Return the [x, y] coordinate for the center point of the cell that contains the specified text.  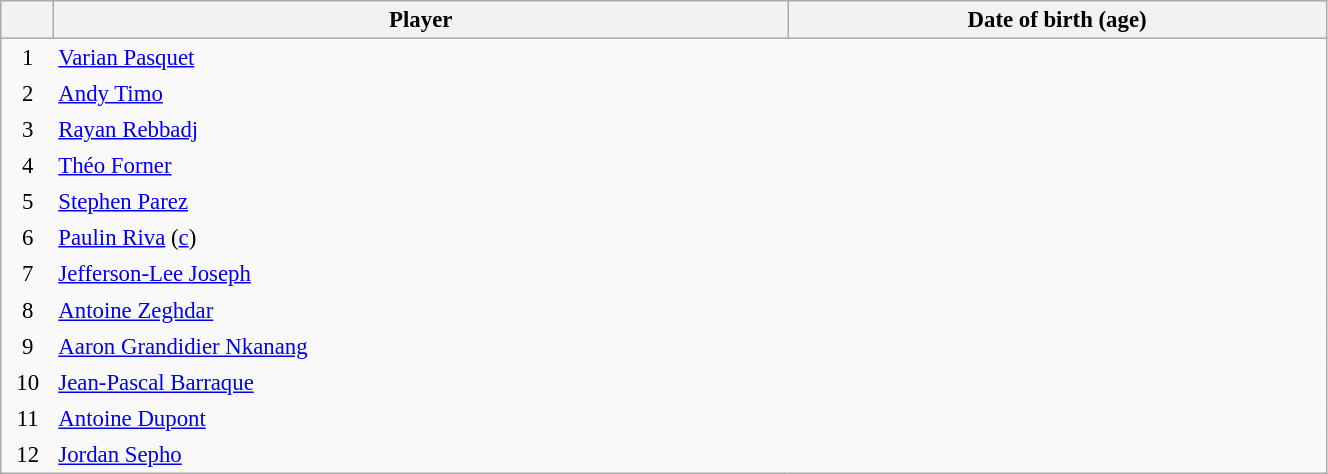
Player [421, 20]
Jean-Pascal Barraque [421, 382]
7 [28, 274]
Aaron Grandidier Nkanang [421, 346]
2 [28, 93]
10 [28, 382]
Théo Forner [421, 166]
Date of birth (age) [1058, 20]
Paulin Riva (c) [421, 238]
5 [28, 202]
Varian Pasquet [421, 58]
Andy Timo [421, 93]
4 [28, 166]
Jefferson-Lee Joseph [421, 274]
9 [28, 346]
6 [28, 238]
3 [28, 129]
Jordan Sepho [421, 454]
Antoine Dupont [421, 418]
Rayan Rebbadj [421, 129]
Antoine Zeghdar [421, 310]
12 [28, 454]
1 [28, 58]
8 [28, 310]
11 [28, 418]
Stephen Parez [421, 202]
